Return the (X, Y) coordinate for the center point of the cell that contains the specified text.  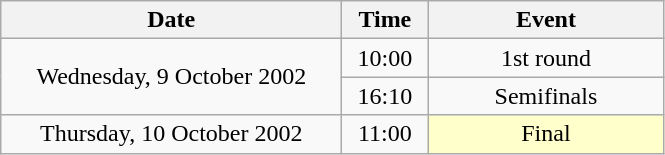
1st round (546, 58)
Date (172, 20)
Semifinals (546, 96)
Final (546, 134)
Time (385, 20)
11:00 (385, 134)
16:10 (385, 96)
Thursday, 10 October 2002 (172, 134)
Event (546, 20)
10:00 (385, 58)
Wednesday, 9 October 2002 (172, 77)
